Locate the cell with the specified text and output its [x, y] center coordinate. 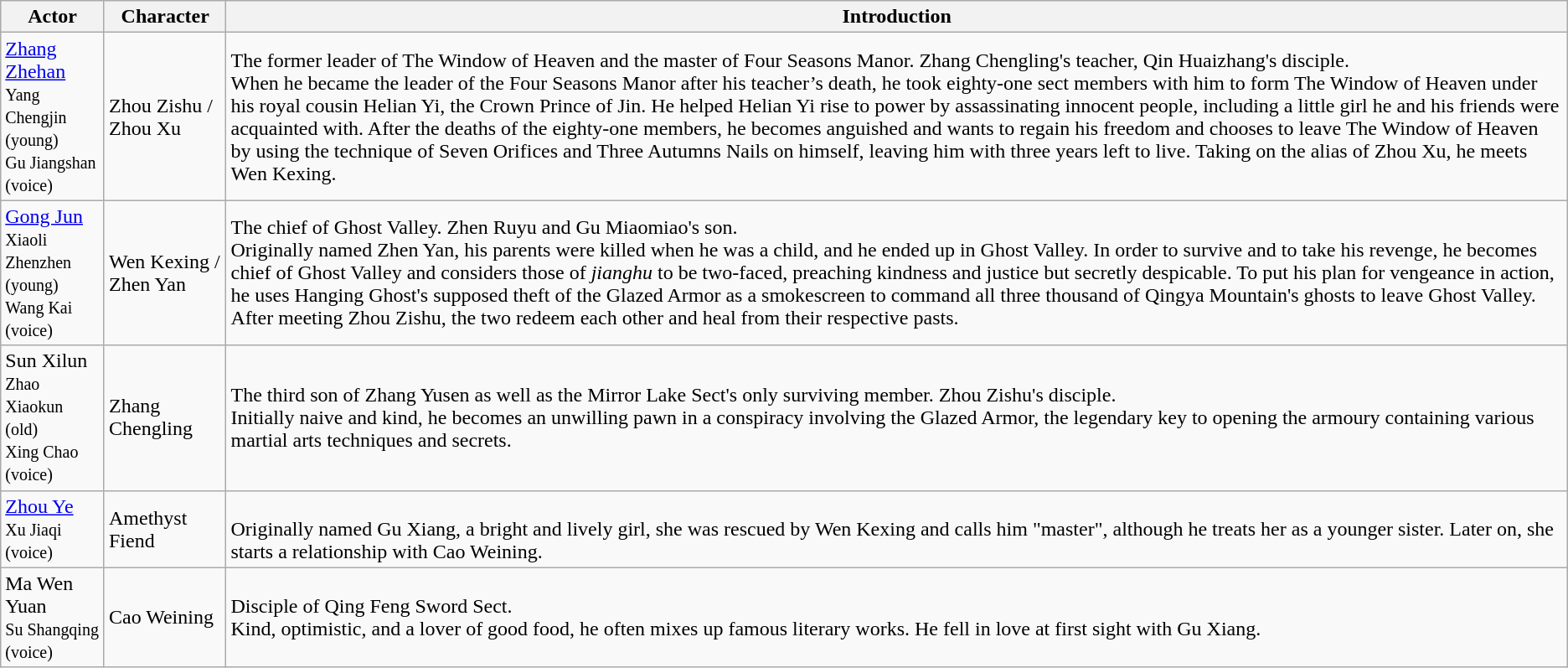
Actor [53, 17]
Gong Jun Xiaoli Zhenzhen (young) Wang Kai (voice) [53, 273]
Cao Weining [165, 617]
Amethyst Fiend [165, 529]
Ma Wen Yuan Su Shangqing (voice) [53, 617]
Sun Xilun Zhao Xiaokun (old) Xing Chao (voice) [53, 417]
Wen Kexing / Zhen Yan [165, 273]
Character [165, 17]
Zhang Chengling [165, 417]
Introduction [896, 17]
Zhou Ye Xu Jiaqi (voice) [53, 529]
Zhou Zishu / Zhou Xu [165, 117]
Zhang Zhehan Yang Chengjin (young) Gu Jiangshan (voice) [53, 117]
